Scan for the cell matching the given text and deliver its [x, y] coordinate at center. 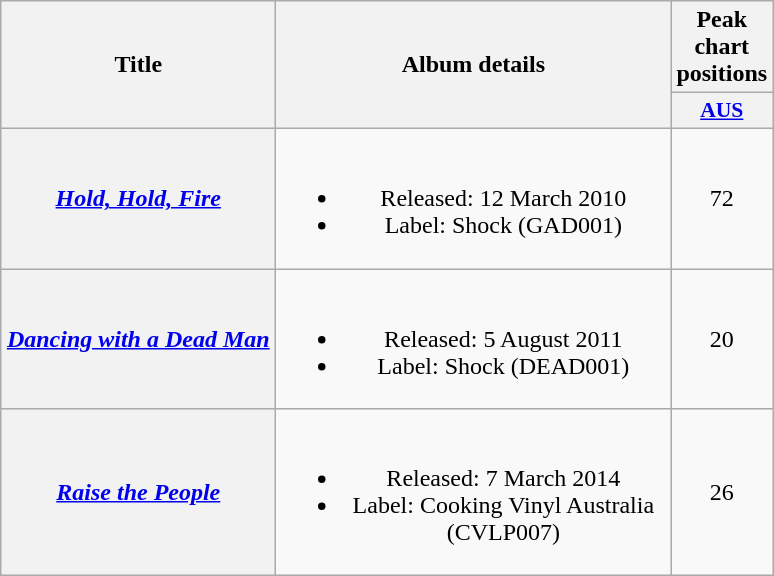
Peak chart positions [722, 47]
Released: 7 March 2014Label: Cooking Vinyl Australia (CVLP007) [474, 492]
26 [722, 492]
20 [722, 338]
Raise the People [138, 492]
Released: 12 March 2010Label: Shock (GAD001) [474, 198]
Title [138, 65]
Album details [474, 65]
Released: 5 August 2011Label: Shock (DEAD001) [474, 338]
Hold, Hold, Fire [138, 198]
Dancing with a Dead Man [138, 338]
AUS [722, 111]
72 [722, 198]
